For the text-containing cell, return its midpoint in [X, Y] coordinate format. 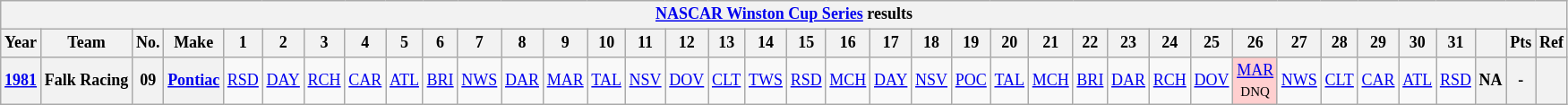
1981 [21, 81]
10 [606, 43]
2 [283, 43]
18 [931, 43]
25 [1212, 43]
15 [806, 43]
5 [405, 43]
17 [891, 43]
Falk Racing [86, 81]
Ref [1552, 43]
16 [848, 43]
8 [523, 43]
3 [324, 43]
23 [1128, 43]
28 [1340, 43]
30 [1418, 43]
6 [441, 43]
Team [86, 43]
No. [149, 43]
- [1521, 81]
22 [1091, 43]
11 [645, 43]
27 [1298, 43]
4 [365, 43]
NA [1490, 81]
MARDNQ [1255, 81]
TWS [767, 81]
Pts [1521, 43]
13 [727, 43]
14 [767, 43]
31 [1456, 43]
POC [971, 81]
29 [1378, 43]
21 [1050, 43]
NASCAR Winston Cup Series results [784, 14]
26 [1255, 43]
Year [21, 43]
09 [149, 81]
MAR [565, 81]
Pontiac [193, 81]
12 [687, 43]
20 [1009, 43]
24 [1170, 43]
19 [971, 43]
7 [480, 43]
1 [243, 43]
9 [565, 43]
Make [193, 43]
